Provide the [x, y] coordinate of the cell's center where the given text is located.  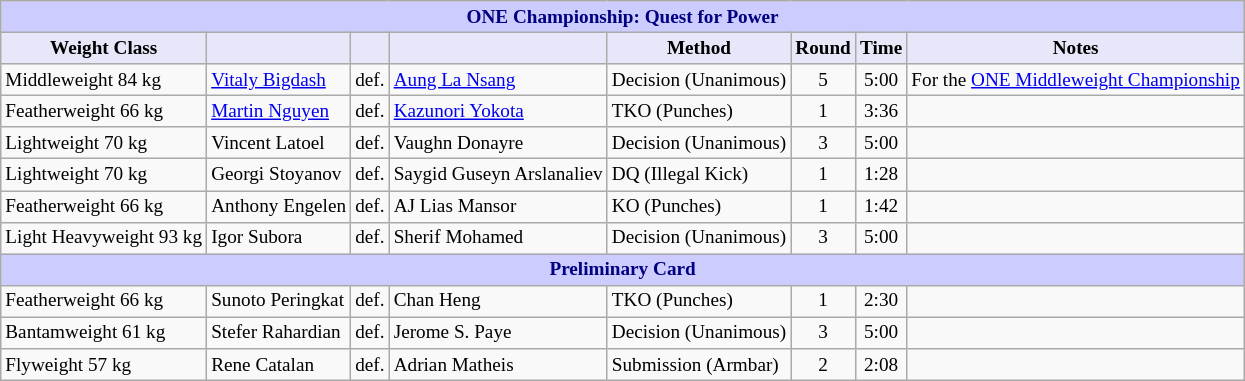
Submission (Armbar) [698, 365]
Weight Class [104, 48]
Saygid Guseyn Arslanaliev [498, 175]
3:36 [880, 111]
2 [824, 365]
Adrian Matheis [498, 365]
Rene Catalan [279, 365]
Preliminary Card [623, 270]
Notes [1076, 48]
Jerome S. Paye [498, 333]
Martin Nguyen [279, 111]
1:28 [880, 175]
Vincent Latoel [279, 143]
2:08 [880, 365]
Method [698, 48]
5 [824, 80]
DQ (Illegal Kick) [698, 175]
Chan Heng [498, 301]
ONE Championship: Quest for Power [623, 17]
Kazunori Yokota [498, 111]
Vaughn Donayre [498, 143]
Igor Subora [279, 238]
Middleweight 84 kg [104, 80]
Sherif Mohamed [498, 238]
Round [824, 48]
1:42 [880, 206]
Time [880, 48]
Light Heavyweight 93 kg [104, 238]
Georgi Stoyanov [279, 175]
Anthony Engelen [279, 206]
KO (Punches) [698, 206]
Stefer Rahardian [279, 333]
Sunoto Peringkat [279, 301]
Aung La Nsang [498, 80]
2:30 [880, 301]
Flyweight 57 kg [104, 365]
AJ Lias Mansor [498, 206]
For the ONE Middleweight Championship [1076, 80]
Vitaly Bigdash [279, 80]
Bantamweight 61 kg [104, 333]
